Pinpoint the cell where the given text exists, returning its [x, y] midpoint coordinate. 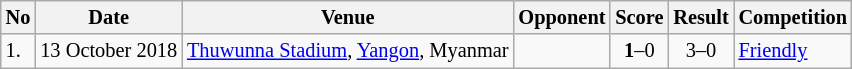
Score [639, 17]
Thuwunna Stadium, Yangon, Myanmar [348, 51]
No [18, 17]
Result [700, 17]
Venue [348, 17]
1. [18, 51]
3–0 [700, 51]
13 October 2018 [108, 51]
Opponent [562, 17]
Friendly [793, 51]
Competition [793, 17]
Date [108, 17]
1–0 [639, 51]
